Return [X, Y] of the center of cell containing provided text 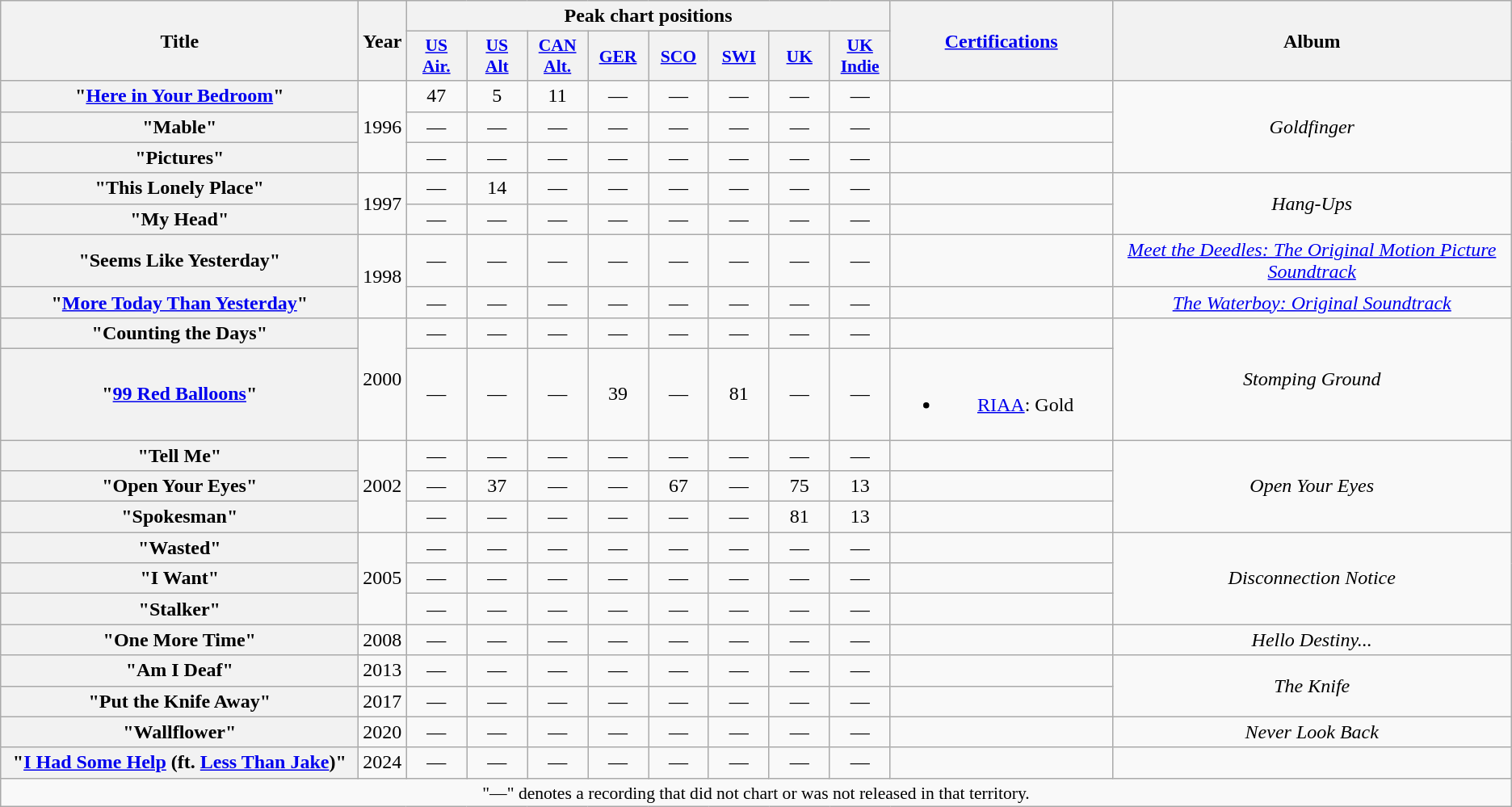
2017 [383, 701]
"99 Red Balloons" [179, 394]
USAlt [498, 57]
"I Want" [179, 578]
"Pictures" [179, 158]
2005 [383, 578]
Meet the Deedles: The Original Motion Picture Soundtrack [1312, 260]
"Put the Knife Away" [179, 701]
2020 [383, 732]
2002 [383, 485]
39 [619, 394]
UKIndie [859, 57]
"Tell Me" [179, 455]
"Spokesman" [179, 517]
"Wallflower" [179, 732]
"Counting the Days" [179, 333]
"More Today Than Yesterday" [179, 302]
14 [498, 188]
Year [383, 40]
75 [800, 486]
"Mable" [179, 127]
Disconnection Notice [1312, 578]
"Here in Your Bedroom" [179, 96]
Peak chart positions [648, 16]
Goldfinger [1312, 127]
Album [1312, 40]
Title [179, 40]
Open Your Eyes [1312, 485]
CANAlt. [557, 57]
"Stalker" [179, 609]
"—" denotes a recording that did not chart or was not released in that territory. [756, 792]
UK [800, 57]
"Seems Like Yesterday" [179, 260]
SWI [738, 57]
SCO [678, 57]
"Wasted" [179, 548]
47 [436, 96]
Stomping Ground [1312, 378]
11 [557, 96]
"This Lonely Place" [179, 188]
Never Look Back [1312, 732]
1997 [383, 204]
"My Head" [179, 219]
"One More Time" [179, 640]
Hello Destiny... [1312, 640]
1996 [383, 127]
5 [498, 96]
"I Had Some Help (ft. Less Than Jake)" [179, 763]
RIAA: Gold [1002, 394]
67 [678, 486]
USAir. [436, 57]
1998 [383, 276]
2000 [383, 378]
"Am I Deaf" [179, 670]
The Waterboy: Original Soundtrack [1312, 302]
"Open Your Eyes" [179, 486]
The Knife [1312, 686]
Hang-Ups [1312, 204]
2013 [383, 670]
Certifications [1002, 40]
2024 [383, 763]
37 [498, 486]
GER [619, 57]
2008 [383, 640]
